Find where the given text appears and provide that cell's center as [X, Y] coordinate. 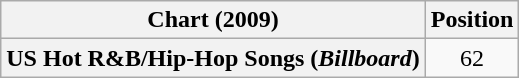
Chart (2009) [213, 20]
Position [472, 20]
US Hot R&B/Hip-Hop Songs (Billboard) [213, 58]
62 [472, 58]
